Detect which cell encompasses the target text, then output its [x, y] center coordinate. 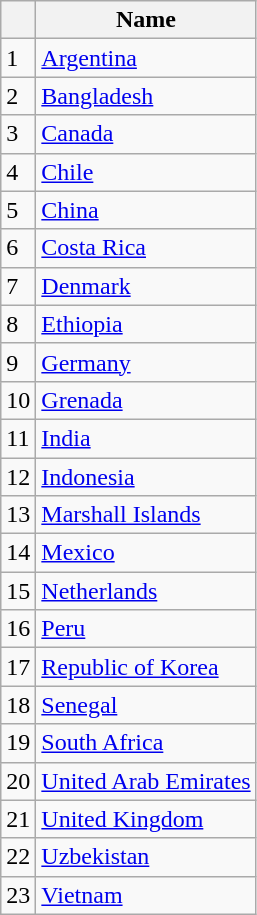
Canada [146, 134]
Vietnam [146, 895]
13 [18, 515]
8 [18, 324]
Denmark [146, 286]
Netherlands [146, 591]
Germany [146, 362]
15 [18, 591]
India [146, 438]
18 [18, 705]
6 [18, 248]
Argentina [146, 58]
16 [18, 629]
10 [18, 400]
Republic of Korea [146, 667]
China [146, 210]
Name [146, 20]
Chile [146, 172]
Senegal [146, 705]
4 [18, 172]
Indonesia [146, 477]
Marshall Islands [146, 515]
South Africa [146, 743]
United Arab Emirates [146, 781]
12 [18, 477]
5 [18, 210]
Grenada [146, 400]
22 [18, 857]
23 [18, 895]
14 [18, 553]
Ethiopia [146, 324]
11 [18, 438]
21 [18, 819]
17 [18, 667]
Bangladesh [146, 96]
2 [18, 96]
19 [18, 743]
1 [18, 58]
Mexico [146, 553]
Uzbekistan [146, 857]
20 [18, 781]
9 [18, 362]
United Kingdom [146, 819]
3 [18, 134]
Costa Rica [146, 248]
7 [18, 286]
Peru [146, 629]
